Detect which cell encompasses the target text, then output its (x, y) center coordinate. 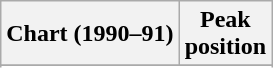
Chart (1990–91) (90, 34)
Peakposition (225, 34)
